From the cell containing the given text, extract its center point as [x, y] coordinate. 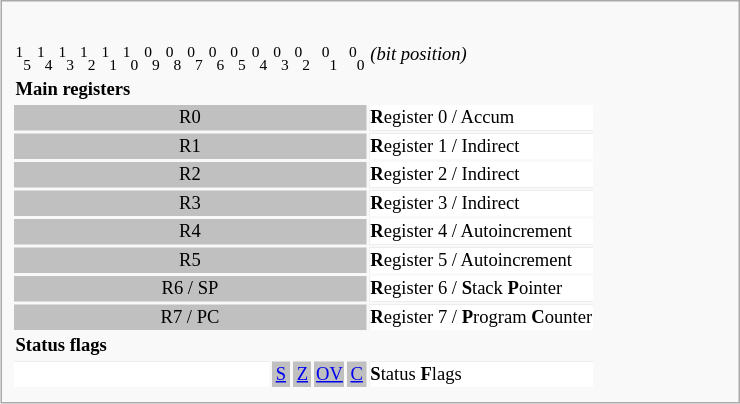
S [281, 375]
R5 [190, 261]
R6 / SP [190, 290]
08 [173, 58]
03 [281, 58]
Main registers [304, 90]
R7 / PC [190, 318]
Z [302, 375]
Status Flags [482, 375]
R0 [190, 119]
Register 1 / Indirect [482, 147]
Register 0 / Accum [482, 119]
R1 [190, 147]
09 [152, 58]
07 [195, 58]
Register 3 / Indirect [482, 204]
10 [130, 58]
04 [259, 58]
R3 [190, 204]
15 [23, 58]
12 [87, 58]
11 [109, 58]
14 [44, 58]
Register 5 / Autoincrement [482, 261]
06 [216, 58]
13 [66, 58]
Status flags [304, 347]
C [356, 375]
Register 4 / Autoincrement [482, 233]
02 [302, 58]
Register 6 / Stack Pointer [482, 290]
00 [356, 58]
OV [330, 375]
R2 [190, 176]
R4 [190, 233]
Register 2 / Indirect [482, 176]
05 [238, 58]
01 [330, 58]
Register 7 / Program Counter [482, 318]
(bit position) [482, 58]
